Find where the given text appears and provide that cell's center as (X, Y) coordinate. 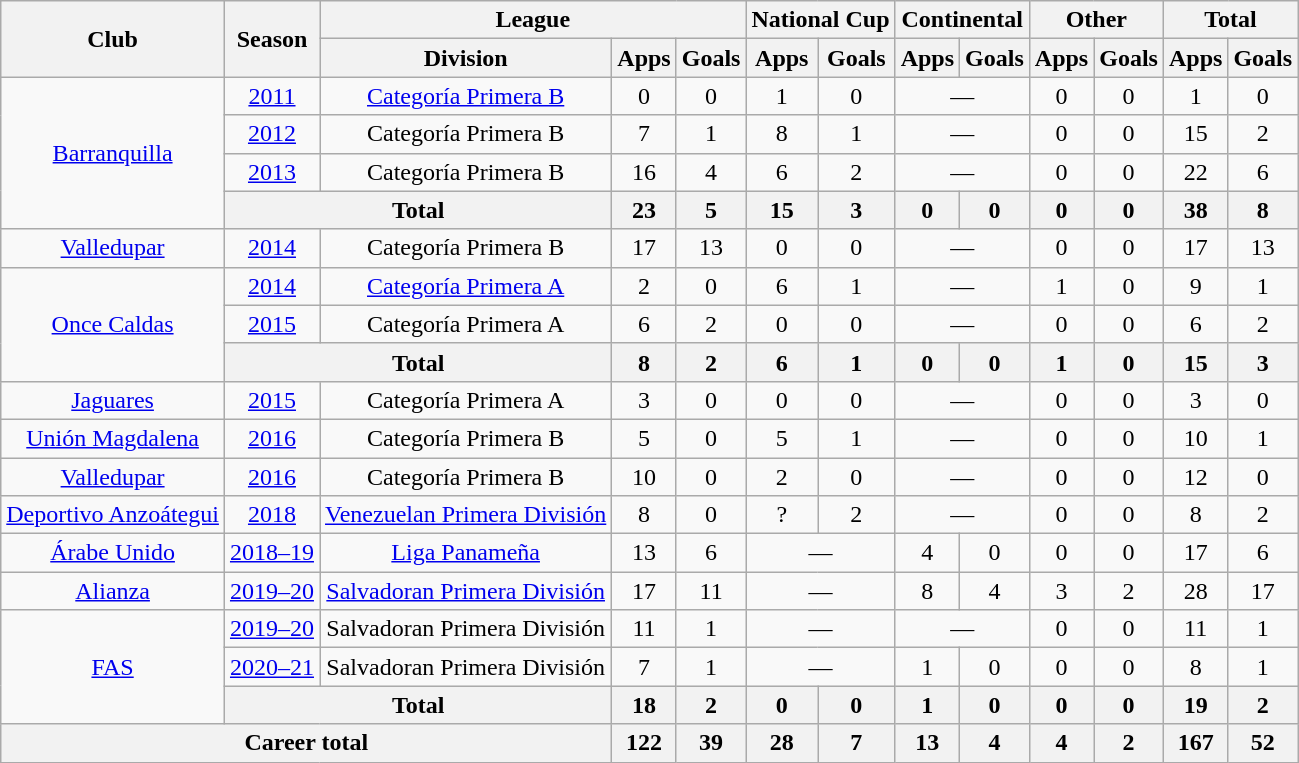
Continental (962, 20)
Once Caldas (113, 324)
FAS (113, 667)
Barranquilla (113, 153)
Alianza (113, 591)
Venezuelan Primera División (466, 515)
Liga Panameña (466, 553)
122 (644, 743)
Deportivo Anzoátegui (113, 515)
2018 (272, 515)
? (782, 515)
18 (644, 705)
Division (466, 58)
Unión Magdalena (113, 438)
Jaguares (113, 400)
League (533, 20)
167 (1195, 743)
Other (1096, 20)
Club (113, 39)
9 (1195, 286)
23 (644, 210)
Season (272, 39)
16 (644, 172)
2020–21 (272, 667)
22 (1195, 172)
39 (711, 743)
19 (1195, 705)
12 (1195, 477)
National Cup (820, 20)
2011 (272, 96)
Career total (306, 743)
Árabe Unido (113, 553)
52 (1263, 743)
2013 (272, 172)
2012 (272, 134)
38 (1195, 210)
2018–19 (272, 553)
